Determine the (X, Y) coordinate at the center of the cell enclosing the given text.  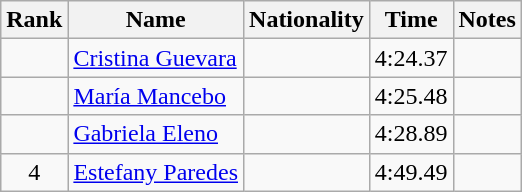
4:49.49 (411, 172)
Notes (487, 20)
4:25.48 (411, 96)
4:24.37 (411, 58)
Nationality (307, 20)
Estefany Paredes (156, 172)
María Mancebo (156, 96)
Rank (34, 20)
4:28.89 (411, 134)
Cristina Guevara (156, 58)
4 (34, 172)
Name (156, 20)
Gabriela Eleno (156, 134)
Time (411, 20)
